From the cell containing the given text, extract its center point as (x, y) coordinate. 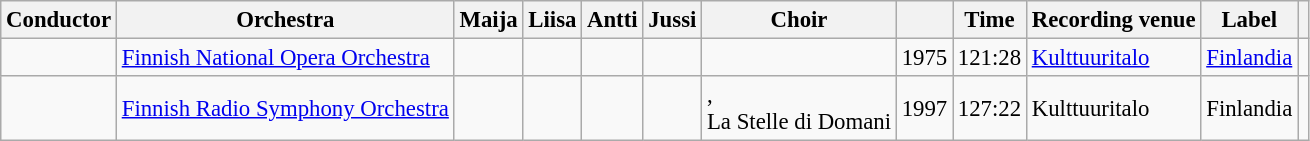
Orchestra (285, 20)
127:22 (990, 108)
,La Stelle di Domani (800, 108)
Jussi (672, 20)
1975 (924, 58)
Conductor (59, 20)
Antti (612, 20)
Liisa (552, 20)
Time (990, 20)
1997 (924, 108)
Finnish National Opera Orchestra (285, 58)
121:28 (990, 58)
Finnish Radio Symphony Orchestra (285, 108)
Recording venue (1113, 20)
Maija (488, 20)
Label (1250, 20)
Choir (800, 20)
